Capture the cell that displays the provided text and extract its (x, y) central coordinate. 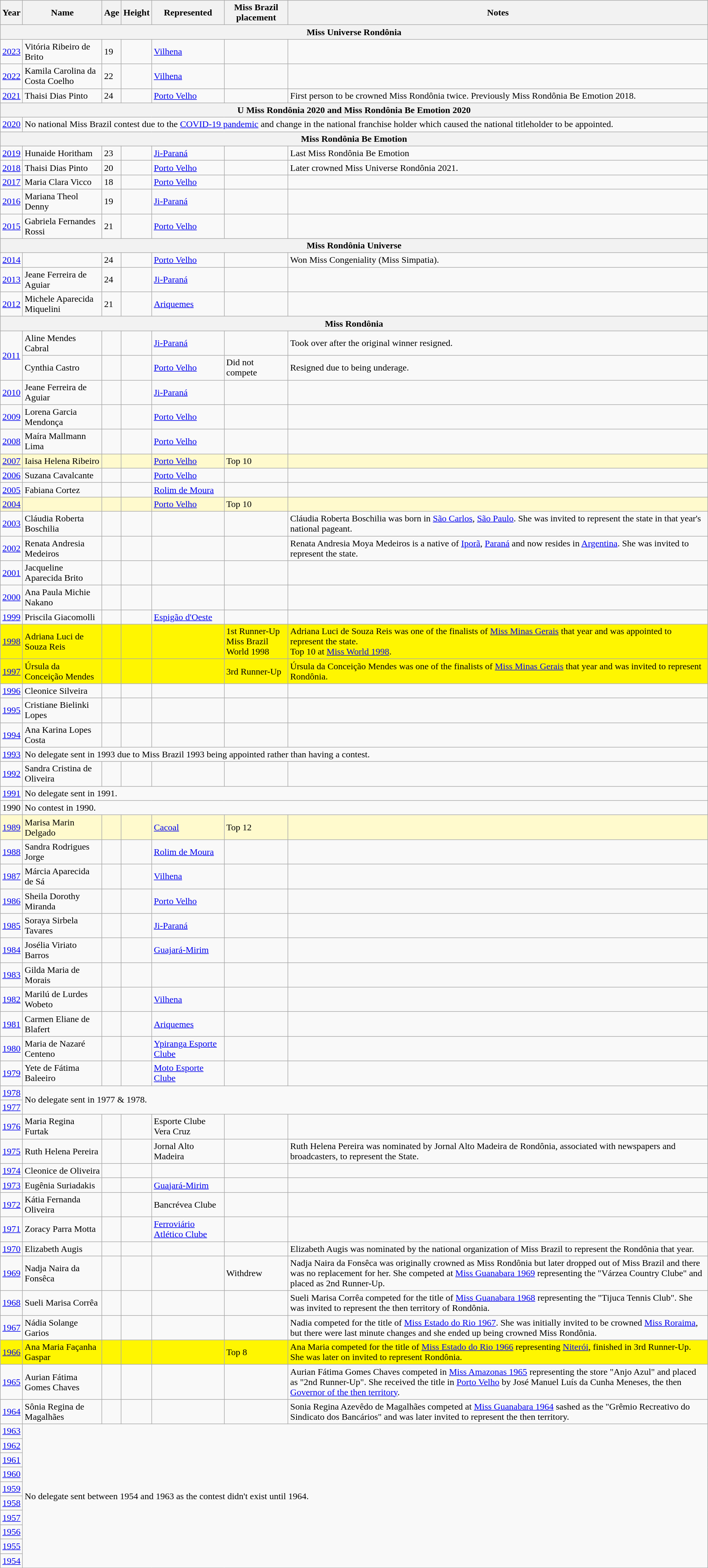
Ruth Helena Pereira (62, 1151)
Ana Paula Michie Nakano (62, 597)
U Miss Rondônia 2020 and Miss Rondônia Be Emotion 2020 (354, 110)
1960 (11, 1474)
1982 (11, 1000)
No delegate sent in 1991. (365, 793)
1996 (11, 691)
1968 (11, 1303)
2014 (11, 260)
Sandra Rodrigues Jorge (62, 851)
Renata Andresia Medeiros (62, 548)
1976 (11, 1127)
Aurian Fátima Gomes Chaves (62, 1382)
1994 (11, 735)
2005 (11, 490)
1989 (11, 827)
2020 (11, 124)
Cynthia Castro (62, 368)
Josélia Viriato Barros (62, 951)
Nadja Naira da Fonsêca (62, 1273)
2002 (11, 548)
1981 (11, 1024)
Mariana Theol Denny (62, 201)
Úrsula da Conceição Mendes (62, 672)
1998 (11, 642)
18 (112, 182)
2016 (11, 201)
Aline Mendes Cabral (62, 343)
1979 (11, 1073)
1955 (11, 1546)
1999 (11, 617)
Sônia Regina de Magalhães (62, 1412)
Took over after the original winner resigned. (498, 343)
Cleonice de Oliveira (62, 1171)
1956 (11, 1532)
Top 12 (256, 827)
Won Miss Congeniality (Miss Simpatia). (498, 260)
1986 (11, 901)
Hunaide Horitham (62, 153)
Height (137, 13)
Maria Clara Vicco (62, 182)
Represented (188, 13)
23 (112, 153)
1992 (11, 774)
Nádia Solange Garios (62, 1328)
1st Runner-UpMiss Brazil World 1998 (256, 642)
2001 (11, 573)
1977 (11, 1107)
2008 (11, 442)
1973 (11, 1185)
Sandra Cristina de Oliveira (62, 774)
Carmen Eliane de Blafert (62, 1024)
Eugênia Suriadakis (62, 1185)
1984 (11, 951)
1967 (11, 1328)
1974 (11, 1171)
1991 (11, 793)
2009 (11, 417)
Miss Universe Rondônia (354, 32)
No delegate sent between 1954 and 1963 as the contest didn't exist until 1964. (365, 1496)
2021 (11, 96)
Ana Karina Lopes Costa (62, 735)
2019 (11, 153)
Withdrew (256, 1273)
No delegate sent in 1993 due to Miss Brazil 1993 being appointed rather than having a contest. (365, 754)
2023 (11, 51)
2011 (11, 355)
Lorena Garcia Mendonça (62, 417)
Did not compete (256, 368)
Notes (498, 13)
Year (11, 13)
2003 (11, 523)
No contest in 1990. (365, 808)
Suzana Cavalcante (62, 475)
Úrsula da Conceição Mendes was one of the finalists of Miss Minas Gerais that year and was invited to represent Rondônia. (498, 672)
Ypiranga Esporte Clube (188, 1049)
Elizabeth Augis was nominated by the national organization of Miss Brazil to represent the Rondônia that year. (498, 1249)
Maria Regina Furtak (62, 1127)
Age (112, 13)
Gabriela Fernandes Rossi (62, 226)
1966 (11, 1352)
Ferroviário Atlético Clube (188, 1229)
Cláudia Roberta Boschilia (62, 523)
2018 (11, 168)
Cláudia Roberta Boschilia was born in São Carlos, São Paulo. She was invited to represent the state in that year's national pageant. (498, 523)
Michele Aparecida Miquelini (62, 304)
Maria de Nazaré Centeno (62, 1049)
Fabiana Cortez (62, 490)
Miss Rondônia (354, 324)
1993 (11, 754)
Márcia Aparecida de Sá (62, 876)
1954 (11, 1560)
1975 (11, 1151)
1988 (11, 851)
2006 (11, 475)
1997 (11, 672)
2022 (11, 76)
Soraya Sirbela Tavares (62, 926)
1972 (11, 1205)
1965 (11, 1382)
Marisa Marin Delgado (62, 827)
1990 (11, 808)
2004 (11, 504)
1958 (11, 1503)
Miss Rondônia Universe (354, 246)
Jornal Alto Madeira (188, 1151)
1970 (11, 1249)
2000 (11, 597)
Marilú de Lurdes Wobeto (62, 1000)
1987 (11, 876)
2010 (11, 392)
Esporte Clube Vera Cruz (188, 1127)
1978 (11, 1093)
1980 (11, 1049)
Last Miss Rondônia Be Emotion (498, 153)
Priscila Giacomolli (62, 617)
Resigned due to being underage. (498, 368)
1985 (11, 926)
Zoracy Parra Motta (62, 1229)
1983 (11, 975)
Sheila Dorothy Miranda (62, 901)
22 (112, 76)
Jacqueline Aparecida Brito (62, 573)
Cacoal (188, 827)
Espigão d'Oeste (188, 617)
1957 (11, 1517)
20 (112, 168)
Kátia Fernanda Oliveira (62, 1205)
2012 (11, 304)
Name (62, 13)
Kamila Carolina da Costa Coelho (62, 76)
Moto Esporte Clube (188, 1073)
Top 8 (256, 1352)
Ana Maria Façanha Gaspar (62, 1352)
Bancrévea Clube (188, 1205)
Cristiane Bielinki Lopes (62, 710)
Iaisa Helena Ribeiro (62, 461)
First person to be crowned Miss Rondônia twice. Previously Miss Rondônia Be Emotion 2018. (498, 96)
Elizabeth Augis (62, 1249)
1969 (11, 1273)
Gilda Maria de Morais (62, 975)
No delegate sent in 1977 & 1978. (365, 1100)
Cleonice Silveira (62, 691)
1995 (11, 710)
Later crowned Miss Universe Rondônia 2021. (498, 168)
Yete de Fátima Baleeiro (62, 1073)
Renata Andresia Moya Medeiros is a native of Iporã, Paraná and now resides in Argentina. She was invited to represent the state. (498, 548)
1961 (11, 1460)
1971 (11, 1229)
Sueli Marisa Corrêa (62, 1303)
2007 (11, 461)
2015 (11, 226)
1959 (11, 1489)
3rd Runner-Up (256, 672)
1964 (11, 1412)
1963 (11, 1431)
Maíra Mallmann Lima (62, 442)
2013 (11, 280)
Miss Brazil placement (256, 13)
2017 (11, 182)
Ruth Helena Pereira was nominated by Jornal Alto Madeira de Rondônia, associated with newspapers and broadcasters, to represent the State. (498, 1151)
Miss Rondônia Be Emotion (354, 139)
Adriana Luci de Souza Reis (62, 642)
Vitória Ribeiro de Brito (62, 51)
1962 (11, 1445)
